For the text-containing cell, return its midpoint in [x, y] coordinate format. 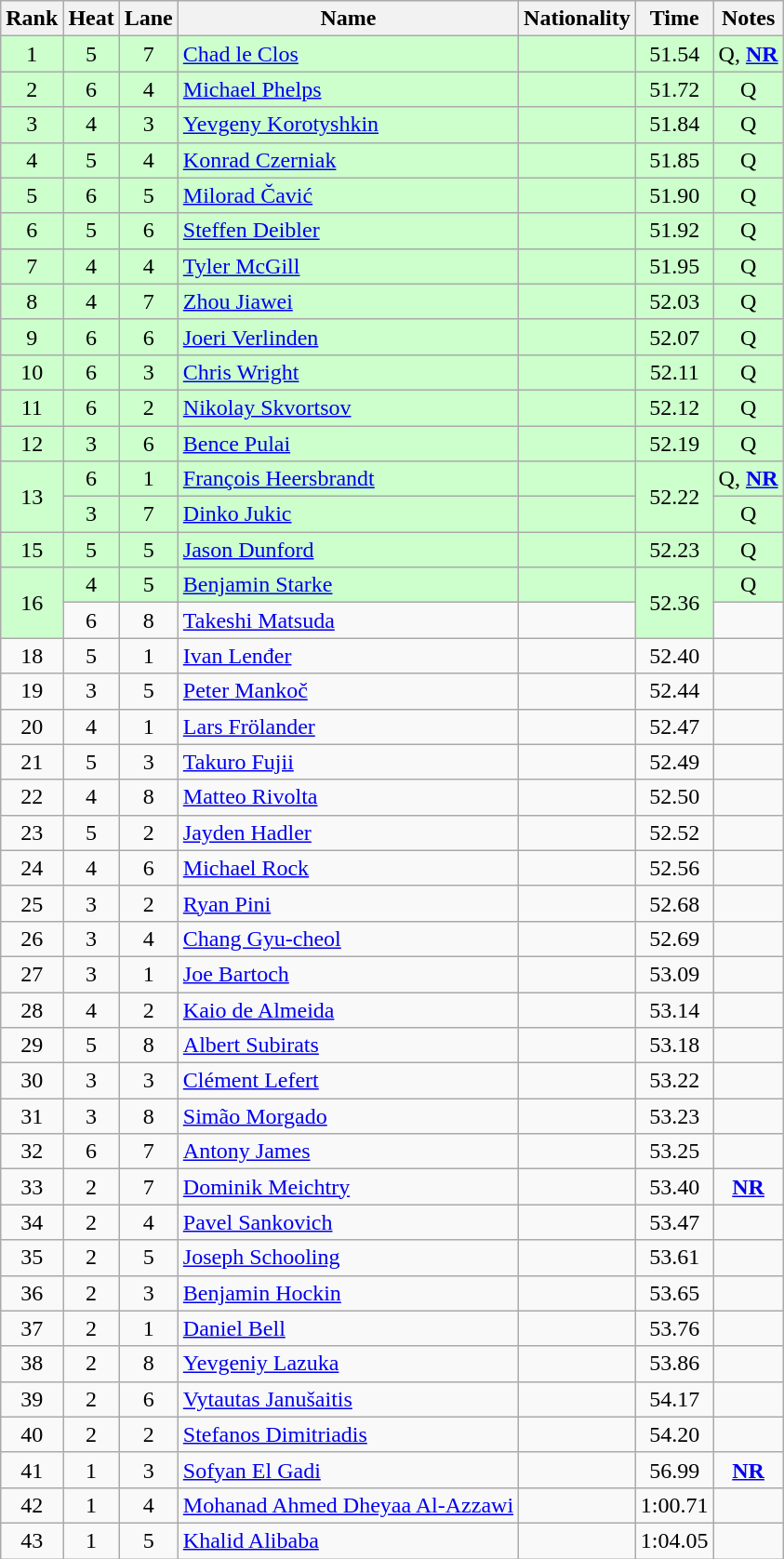
52.56 [674, 868]
Nationality [578, 19]
53.25 [674, 1152]
9 [32, 337]
10 [32, 372]
Ivan Lenđer [348, 656]
34 [32, 1222]
Kaio de Almeida [348, 1009]
53.47 [674, 1222]
25 [32, 903]
Zhou Jiawei [348, 301]
32 [32, 1152]
Chang Gyu-cheol [348, 939]
Benjamin Hockin [348, 1293]
Bence Pulai [348, 444]
52.50 [674, 797]
53.09 [674, 974]
Milorad Čavić [348, 195]
52.07 [674, 337]
Lars Frölander [348, 726]
16 [32, 603]
38 [32, 1364]
Dominik Meichtry [348, 1187]
52.40 [674, 656]
Ryan Pini [348, 903]
41 [32, 1470]
33 [32, 1187]
Stefanos Dimitriadis [348, 1434]
Notes [748, 19]
François Heersbrandt [348, 479]
1:04.05 [674, 1540]
11 [32, 407]
Peter Mankoč [348, 691]
51.84 [674, 125]
31 [32, 1116]
Takeshi Matsuda [348, 620]
53.22 [674, 1081]
23 [32, 833]
24 [32, 868]
35 [32, 1258]
56.99 [674, 1470]
12 [32, 444]
Antony James [348, 1152]
Vytautas Janušaitis [348, 1399]
51.72 [674, 89]
53.23 [674, 1116]
18 [32, 656]
Nikolay Skvortsov [348, 407]
52.22 [674, 497]
30 [32, 1081]
52.36 [674, 603]
Benjamin Starke [348, 585]
51.92 [674, 231]
52.52 [674, 833]
Steffen Deibler [348, 231]
52.03 [674, 301]
36 [32, 1293]
52.47 [674, 726]
52.68 [674, 903]
19 [32, 691]
Konrad Czerniak [348, 160]
Chad le Clos [348, 54]
52.12 [674, 407]
Albert Subirats [348, 1046]
Dinko Jukic [348, 514]
51.54 [674, 54]
53.18 [674, 1046]
29 [32, 1046]
52.44 [674, 691]
Matteo Rivolta [348, 797]
Yevgeniy Lazuka [348, 1364]
1:00.71 [674, 1505]
28 [32, 1009]
Heat [91, 19]
54.17 [674, 1399]
Yevgeny Korotyshkin [348, 125]
52.49 [674, 762]
Michael Rock [348, 868]
52.11 [674, 372]
53.40 [674, 1187]
53.86 [674, 1364]
Joseph Schooling [348, 1258]
Jason Dunford [348, 550]
Daniel Bell [348, 1328]
42 [32, 1505]
20 [32, 726]
53.14 [674, 1009]
Michael Phelps [348, 89]
Time [674, 19]
Simão Morgado [348, 1116]
40 [32, 1434]
13 [32, 497]
53.65 [674, 1293]
Joe Bartoch [348, 974]
Chris Wright [348, 372]
Jayden Hadler [348, 833]
Mohanad Ahmed Dheyaa Al-Azzawi [348, 1505]
22 [32, 797]
Takuro Fujii [348, 762]
Clément Lefert [348, 1081]
Name [348, 19]
21 [32, 762]
51.90 [674, 195]
15 [32, 550]
Joeri Verlinden [348, 337]
Rank [32, 19]
51.95 [674, 266]
54.20 [674, 1434]
52.19 [674, 444]
37 [32, 1328]
27 [32, 974]
53.61 [674, 1258]
53.76 [674, 1328]
52.23 [674, 550]
Khalid Alibaba [348, 1540]
Sofyan El Gadi [348, 1470]
26 [32, 939]
51.85 [674, 160]
Tyler McGill [348, 266]
52.69 [674, 939]
Lane [149, 19]
43 [32, 1540]
39 [32, 1399]
Pavel Sankovich [348, 1222]
